Locate the cell with the specified text and output its (X, Y) center coordinate. 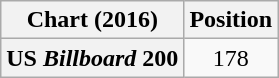
178 (231, 58)
US Billboard 200 (92, 58)
Position (231, 20)
Chart (2016) (92, 20)
